Return the [X, Y] coordinate for the center point of the cell that contains the specified text.  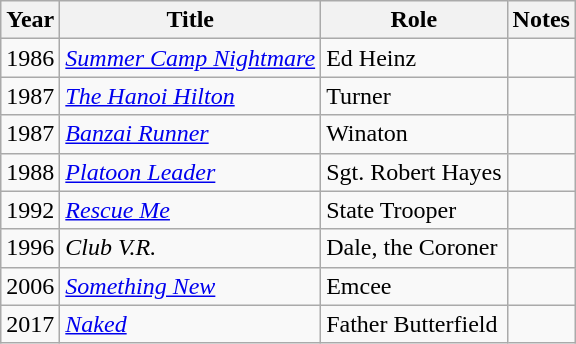
Notes [541, 20]
Dale, the Coroner [414, 248]
2017 [30, 324]
Sgt. Robert Hayes [414, 172]
Emcee [414, 286]
Platoon Leader [190, 172]
Naked [190, 324]
Turner [414, 96]
Summer Camp Nightmare [190, 58]
Club V.R. [190, 248]
Something New [190, 286]
1996 [30, 248]
1992 [30, 210]
Rescue Me [190, 210]
2006 [30, 286]
Ed Heinz [414, 58]
1988 [30, 172]
Role [414, 20]
1986 [30, 58]
The Hanoi Hilton [190, 96]
Year [30, 20]
Title [190, 20]
Father Butterfield [414, 324]
State Trooper [414, 210]
Winaton [414, 134]
Banzai Runner [190, 134]
